Extract the (x, y) coordinate from the center of the cell holding the provided text.  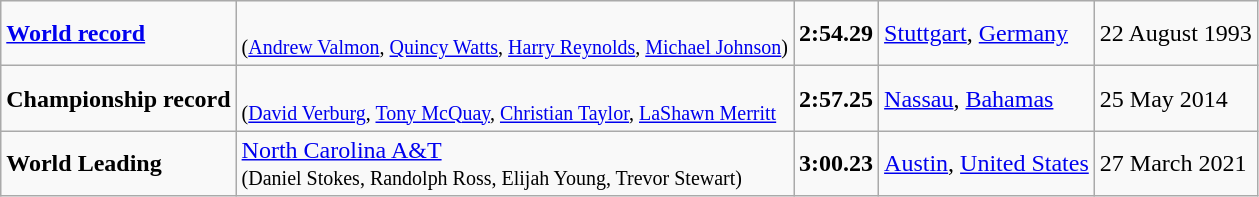
Nassau, Bahamas (987, 98)
(Andrew Valmon, Quincy Watts, Harry Reynolds, Michael Johnson) (514, 34)
Austin, United States (987, 164)
(David Verburg, Tony McQuay, Christian Taylor, LaShawn Merritt (514, 98)
2:57.25 (836, 98)
World record (118, 34)
North Carolina A&T(Daniel Stokes, Randolph Ross, Elijah Young, Trevor Stewart) (514, 164)
22 August 1993 (1176, 34)
3:00.23 (836, 164)
Stuttgart, Germany (987, 34)
25 May 2014 (1176, 98)
27 March 2021 (1176, 164)
Championship record (118, 98)
World Leading (118, 164)
2:54.29 (836, 34)
